Return [X, Y] of the center of cell containing provided text 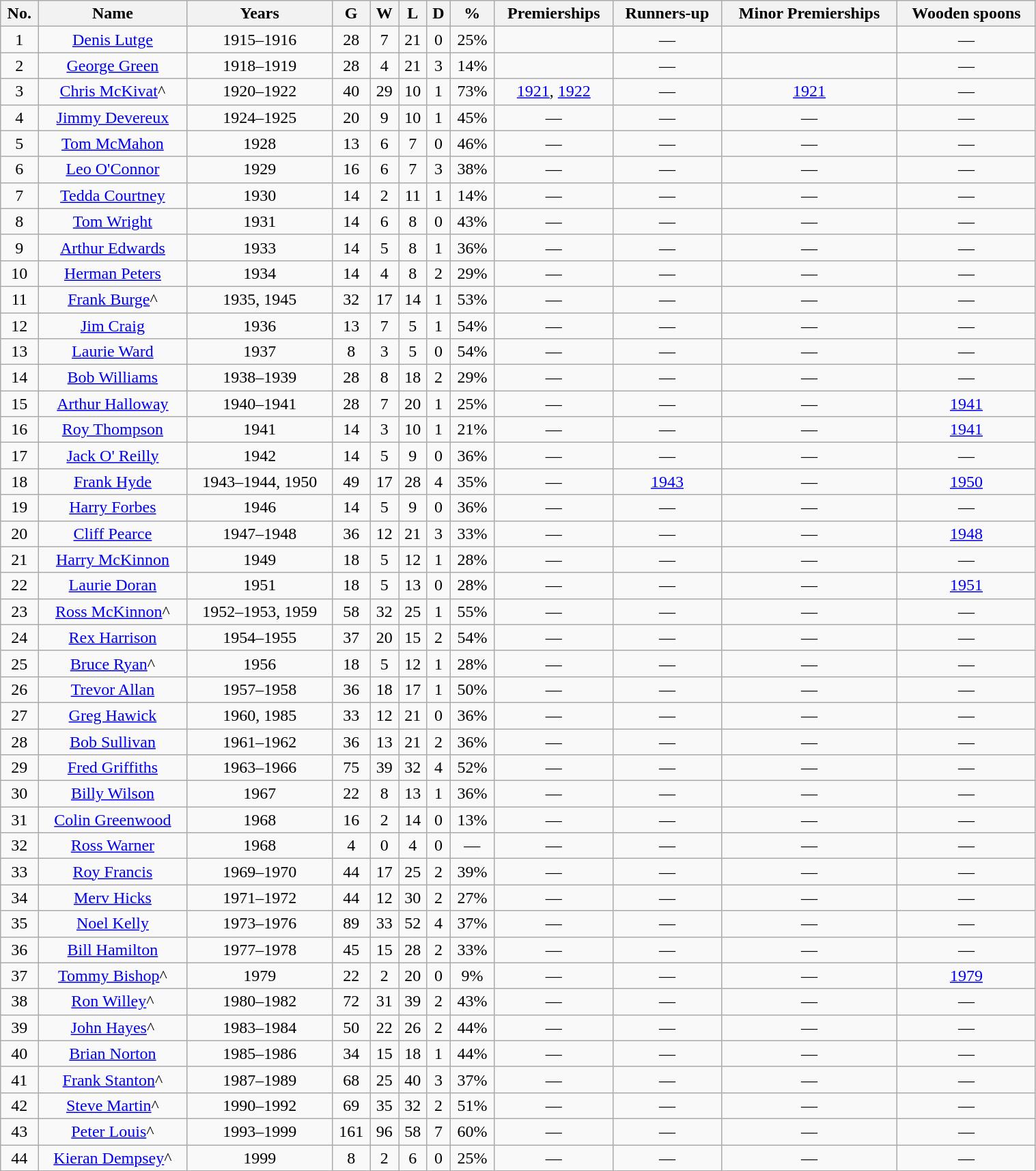
1936 [260, 326]
1933 [260, 247]
1934 [260, 273]
1924–1925 [260, 118]
Bruce Ryan^ [113, 663]
Rex Harrison [113, 637]
1920–1922 [260, 92]
Harry Forbes [113, 508]
Bob Williams [113, 378]
Kieran Dempsey^ [113, 1158]
Roy Francis [113, 872]
52% [473, 768]
27% [473, 898]
Laurie Ward [113, 352]
1915–1916 [260, 40]
Cliff Pearce [113, 534]
G [351, 14]
1943 [668, 482]
Trevor Allan [113, 689]
1947–1948 [260, 534]
Peter Louis^ [113, 1131]
1977–1978 [260, 950]
Jim Craig [113, 326]
45% [473, 118]
Denis Lutge [113, 40]
Tommy Bishop^ [113, 976]
1954–1955 [260, 637]
Ross McKinnon^ [113, 611]
Roy Thompson [113, 430]
39% [473, 872]
72 [351, 1002]
68 [351, 1079]
Greg Hawick [113, 715]
George Green [113, 66]
Jack O' Reilly [113, 456]
Ron Willey^ [113, 1002]
46% [473, 143]
51% [473, 1105]
Bill Hamilton [113, 950]
60% [473, 1131]
Chris McKivat^ [113, 92]
Noel Kelly [113, 924]
Merv Hicks [113, 898]
1971–1972 [260, 898]
1967 [260, 794]
45 [351, 950]
161 [351, 1131]
19 [19, 508]
1980–1982 [260, 1002]
1949 [260, 560]
1943–1944, 1950 [260, 482]
1952–1953, 1959 [260, 611]
75 [351, 768]
Fred Griffiths [113, 768]
% [473, 14]
38% [473, 169]
1999 [260, 1158]
1929 [260, 169]
1918–1919 [260, 66]
Laurie Doran [113, 585]
73% [473, 92]
1961–1962 [260, 741]
1937 [260, 352]
Wooden spoons [966, 14]
1931 [260, 221]
96 [384, 1131]
1938–1939 [260, 378]
27 [19, 715]
1990–1992 [260, 1105]
1948 [966, 534]
1921 [809, 92]
Bob Sullivan [113, 741]
50 [351, 1028]
1942 [260, 456]
49 [351, 482]
Arthur Halloway [113, 404]
1957–1958 [260, 689]
89 [351, 924]
23 [19, 611]
69 [351, 1105]
1983–1984 [260, 1028]
13% [473, 820]
21% [473, 430]
Arthur Edwards [113, 247]
No. [19, 14]
1960, 1985 [260, 715]
1950 [966, 482]
52 [413, 924]
Jimmy Devereux [113, 118]
38 [19, 1002]
1987–1989 [260, 1079]
1993–1999 [260, 1131]
Leo O'Connor [113, 169]
Name [113, 14]
John Hayes^ [113, 1028]
Years [260, 14]
41 [19, 1079]
1956 [260, 663]
Tom Wright [113, 221]
Frank Burge^ [113, 299]
Frank Hyde [113, 482]
55% [473, 611]
35% [473, 482]
Tom McMahon [113, 143]
Colin Greenwood [113, 820]
53% [473, 299]
50% [473, 689]
1935, 1945 [260, 299]
L [413, 14]
Steve Martin^ [113, 1105]
D [438, 14]
Premierships [554, 14]
42 [19, 1105]
Harry McKinnon [113, 560]
Herman Peters [113, 273]
1946 [260, 508]
Frank Stanton^ [113, 1079]
1985–1986 [260, 1053]
9% [473, 976]
24 [19, 637]
Brian Norton [113, 1053]
1969–1970 [260, 872]
1930 [260, 195]
43 [19, 1131]
1921, 1922 [554, 92]
1973–1976 [260, 924]
Runners-up [668, 14]
Tedda Courtney [113, 195]
1940–1941 [260, 404]
Billy Wilson [113, 794]
W [384, 14]
Minor Premierships [809, 14]
Ross Warner [113, 846]
1928 [260, 143]
1963–1966 [260, 768]
